Output the [X, Y] coordinate of the center of the cell containing the given text.  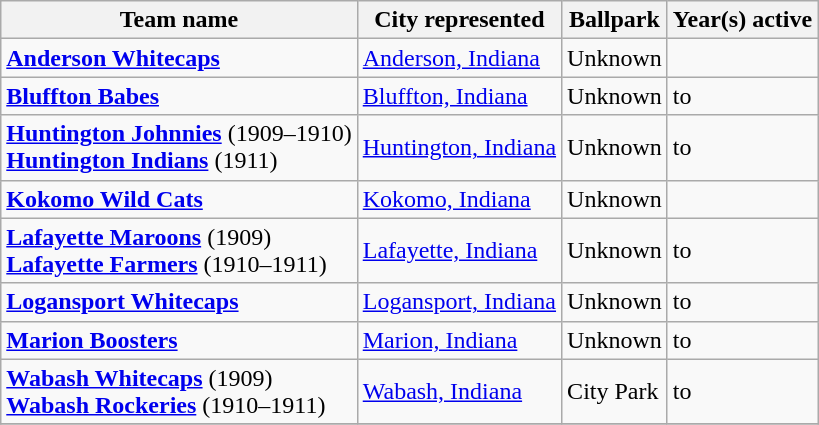
Huntington, Indiana [459, 148]
Marion, Indiana [459, 340]
Kokomo Wild Cats [179, 199]
Anderson Whitecaps [179, 58]
City Park [615, 392]
Lafayette, Indiana [459, 250]
Marion Boosters [179, 340]
Lafayette Maroons (1909)Lafayette Farmers (1910–1911) [179, 250]
Year(s) active [742, 20]
Wabash Whitecaps (1909) Wabash Rockeries (1910–1911) [179, 392]
Kokomo, Indiana [459, 199]
Logansport, Indiana [459, 302]
City represented [459, 20]
Bluffton, Indiana [459, 96]
Anderson, Indiana [459, 58]
Logansport Whitecaps [179, 302]
Team name [179, 20]
Huntington Johnnies (1909–1910)Huntington Indians (1911) [179, 148]
Bluffton Babes [179, 96]
Ballpark [615, 20]
Wabash, Indiana [459, 392]
